Return (X, Y) of the center of cell containing provided text 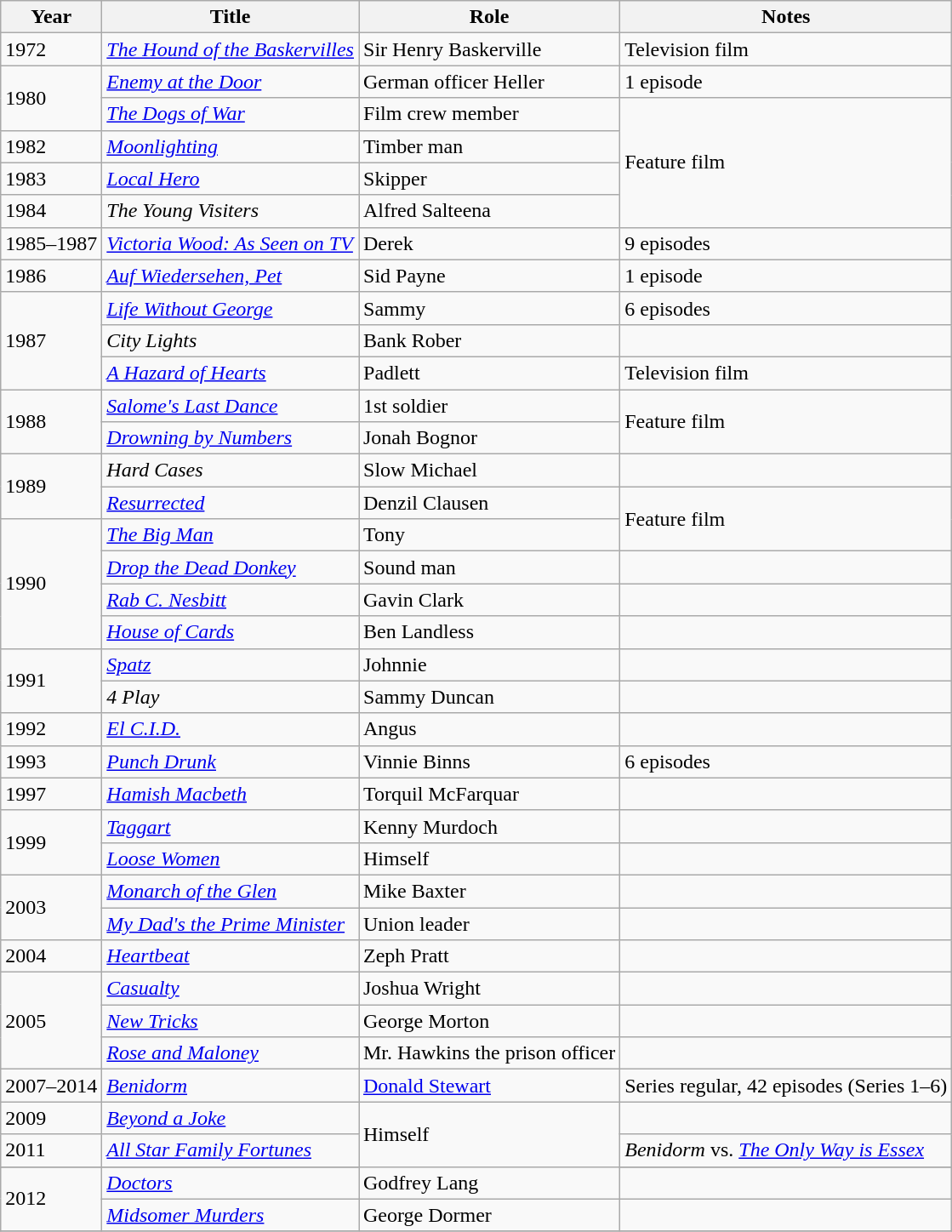
George Dormer (490, 1215)
Notes (786, 17)
1986 (51, 276)
The Young Visiters (231, 211)
Benidorm vs. The Only Way is Essex (786, 1150)
Film crew member (490, 114)
Derek (490, 243)
Role (490, 17)
1st soldier (490, 406)
Sound man (490, 568)
Denzil Clausen (490, 503)
1997 (51, 794)
The Big Man (231, 535)
2011 (51, 1150)
4 Play (231, 697)
Gavin Clark (490, 600)
Taggart (231, 826)
1980 (51, 98)
2003 (51, 907)
Midsomer Murders (231, 1215)
Heartbeat (231, 956)
Union leader (490, 923)
1983 (51, 179)
Salome's Last Dance (231, 406)
Johnnie (490, 664)
Sir Henry Baskerville (490, 49)
1987 (51, 340)
Series regular, 42 episodes (Series 1–6) (786, 1086)
German officer Heller (490, 82)
Alfred Salteena (490, 211)
Torquil McFarquar (490, 794)
Auf Wiedersehen, Pet (231, 276)
Skipper (490, 179)
1993 (51, 761)
1985–1987 (51, 243)
Timber man (490, 146)
Hard Cases (231, 471)
9 episodes (786, 243)
Sid Payne (490, 276)
House of Cards (231, 632)
The Hound of the Baskervilles (231, 49)
Drowning by Numbers (231, 438)
Zeph Pratt (490, 956)
2007–2014 (51, 1086)
2012 (51, 1199)
Ben Landless (490, 632)
Rose and Maloney (231, 1053)
The Dogs of War (231, 114)
Casualty (231, 989)
Drop the Dead Donkey (231, 568)
2009 (51, 1118)
2004 (51, 956)
Enemy at the Door (231, 82)
Angus (490, 729)
Rab C. Nesbitt (231, 600)
Title (231, 17)
1991 (51, 681)
My Dad's the Prime Minister (231, 923)
Loose Women (231, 858)
Kenny Murdoch (490, 826)
1972 (51, 49)
Benidorm (231, 1086)
El C.I.D. (231, 729)
New Tricks (231, 1021)
Resurrected (231, 503)
George Morton (490, 1021)
Mr. Hawkins the prison officer (490, 1053)
A Hazard of Hearts (231, 373)
Sammy Duncan (490, 697)
Local Hero (231, 179)
Hamish Macbeth (231, 794)
1984 (51, 211)
Donald Stewart (490, 1086)
Padlett (490, 373)
Spatz (231, 664)
Bank Rober (490, 340)
Vinnie Binns (490, 761)
Beyond a Joke (231, 1118)
Sammy (490, 308)
Mike Baxter (490, 891)
Year (51, 17)
2005 (51, 1021)
Tony (490, 535)
1999 (51, 842)
1988 (51, 422)
Godfrey Lang (490, 1183)
Slow Michael (490, 471)
Moonlighting (231, 146)
Life Without George (231, 308)
Monarch of the Glen (231, 891)
1990 (51, 584)
1989 (51, 487)
All Star Family Fortunes (231, 1150)
Punch Drunk (231, 761)
Jonah Bognor (490, 438)
1992 (51, 729)
Victoria Wood: As Seen on TV (231, 243)
Joshua Wright (490, 989)
City Lights (231, 340)
Doctors (231, 1183)
1982 (51, 146)
